Determine the [x, y] coordinate at the center of the cell enclosing the given text.  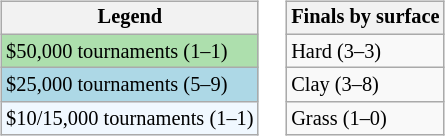
Finals by surface [365, 18]
Legend [130, 18]
Grass (1–0) [365, 119]
$50,000 tournaments (1–1) [130, 51]
$25,000 tournaments (5–9) [130, 85]
Hard (3–3) [365, 51]
$10/15,000 tournaments (1–1) [130, 119]
Clay (3–8) [365, 85]
